Search for the cell housing the specified text and yield its [X, Y] center coordinate. 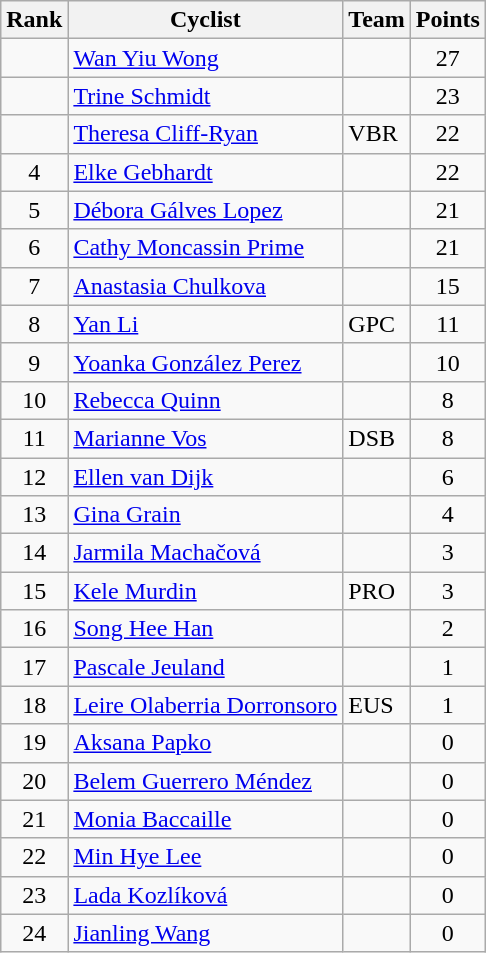
PRO [377, 591]
2 [448, 629]
27 [448, 58]
18 [34, 705]
Rank [34, 20]
Belem Guerrero Méndez [206, 781]
17 [34, 667]
Trine Schmidt [206, 96]
VBR [377, 134]
GPC [377, 324]
Débora Gálves Lopez [206, 210]
Ellen van Dijk [206, 477]
DSB [377, 438]
20 [34, 781]
Rebecca Quinn [206, 400]
Kele Murdin [206, 591]
Elke Gebhardt [206, 172]
Min Hye Lee [206, 857]
Lada Kozlíková [206, 895]
16 [34, 629]
Song Hee Han [206, 629]
Cyclist [206, 20]
Leire Olaberria Dorronsoro [206, 705]
Theresa Cliff-Ryan [206, 134]
9 [34, 362]
Marianne Vos [206, 438]
Jarmila Machačová [206, 553]
Yoanka González Perez [206, 362]
Anastasia Chulkova [206, 286]
19 [34, 743]
13 [34, 515]
5 [34, 210]
24 [34, 933]
Jianling Wang [206, 933]
Yan Li [206, 324]
Team [377, 20]
Wan Yiu Wong [206, 58]
Aksana Papko [206, 743]
14 [34, 553]
Points [448, 20]
EUS [377, 705]
7 [34, 286]
Pascale Jeuland [206, 667]
Gina Grain [206, 515]
Cathy Moncassin Prime [206, 248]
Monia Baccaille [206, 819]
12 [34, 477]
